Identify which cell holds the provided text, then report its (X, Y) central coordinate. 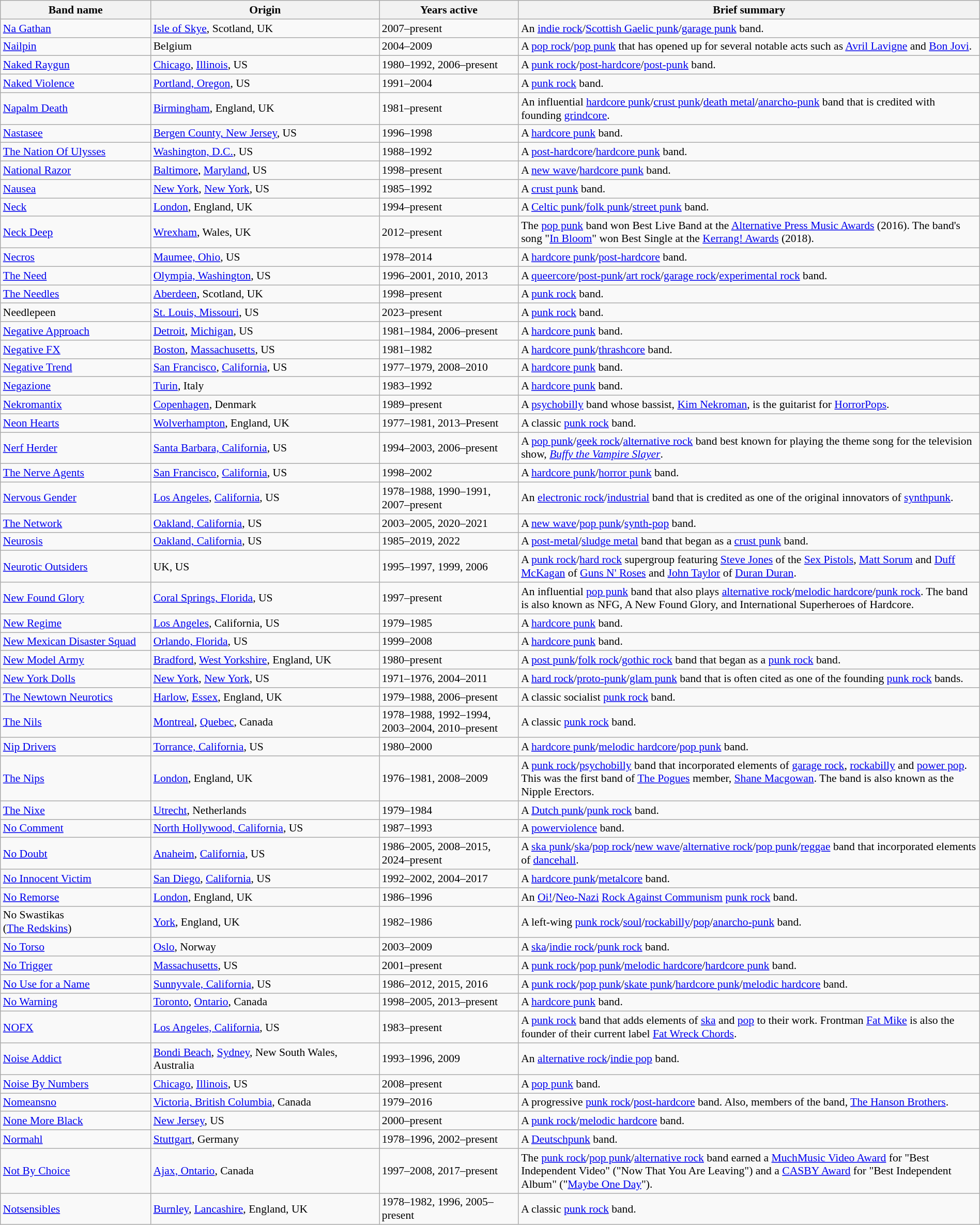
1979–1985 (449, 623)
Sunnyvale, California, US (265, 984)
A punk rock/melodic hardcore band. (749, 1121)
1971–1976, 2004–2011 (449, 678)
1983–present (449, 1027)
Aberdeen, Scotland, UK (265, 294)
Nekromantix (75, 405)
1976–1981, 2008–2009 (449, 779)
A post-hardcore/hardcore punk band. (749, 152)
North Hollywood, California, US (265, 828)
A hardcore punk/post-hardcore band. (749, 258)
2007–present (449, 28)
Naked Violence (75, 84)
The Newtown Neurotics (75, 697)
The Needles (75, 294)
Isle of Skye, Scotland, UK (265, 28)
A classic socialist punk rock band. (749, 697)
Years active (449, 10)
No Torso (75, 947)
1982–1986 (449, 921)
1999–2008 (449, 642)
1991–2004 (449, 84)
No Doubt (75, 853)
Notsensibles (75, 1209)
New York Dolls (75, 678)
2003–2009 (449, 947)
1987–1993 (449, 828)
1979–1984 (449, 810)
1977–1979, 2008–2010 (449, 368)
1985–1992 (449, 189)
A hardcore punk/horror punk band. (749, 473)
Needlepeen (75, 313)
A hardcore punk/thrashcore band. (749, 350)
An electronic rock/industrial band that is credited as one of the original innovators of synthpunk. (749, 498)
Anaheim, California, US (265, 853)
Massachusetts, US (265, 965)
Stuttgart, Germany (265, 1139)
A hardcore punk/metalcore band. (749, 879)
Negative Trend (75, 368)
A queercore/post-punk/art rock/garage rock/experimental rock band. (749, 276)
New Regime (75, 623)
Nip Drivers (75, 747)
New Jersey, US (265, 1121)
1998–2005, 2013–present (449, 1002)
Wolverhampton, England, UK (265, 423)
Neck Deep (75, 233)
Neurosis (75, 541)
Neon Hearts (75, 423)
No Innocent Victim (75, 879)
1985–2019, 2022 (449, 541)
Bradford, West Yorkshire, England, UK (265, 660)
Victoria, British Columbia, Canada (265, 1102)
A psychobilly band whose bassist, Kim Nekroman, is the guitarist for HorrorPops. (749, 405)
1981–1982 (449, 350)
New Model Army (75, 660)
The Nation Of Ulysses (75, 152)
New Found Glory (75, 598)
NOFX (75, 1027)
A left-wing punk rock/soul/rockabilly/pop/anarcho-punk band. (749, 921)
1994–present (449, 207)
An influential hardcore punk/crust punk/death metal/anarcho-punk band that is credited with founding grindcore. (749, 109)
Bergen County, New Jersey, US (265, 133)
A punk rock/post-hardcore/post-punk band. (749, 65)
The Need (75, 276)
A punk rock/pop punk/skate punk/hardcore punk/melodic hardcore band. (749, 984)
Nervous Gender (75, 498)
1980–1992, 2006–present (449, 65)
Santa Barbara, California, US (265, 448)
A post-metal/sludge metal band that began as a crust punk band. (749, 541)
Neurotic Outsiders (75, 567)
Belgium (265, 47)
1986–2005, 2008–2015, 2024–present (449, 853)
Neck (75, 207)
Portland, Oregon, US (265, 84)
National Razor (75, 171)
No Warning (75, 1002)
Nastasee (75, 133)
A punk rock band that adds elements of ska and pop to their work. Frontman Fat Mike is also the founder of their current label Fat Wreck Chords. (749, 1027)
Nomeansno (75, 1102)
Not By Choice (75, 1171)
Negative Approach (75, 331)
1993–1996, 2009 (449, 1059)
1978–1988, 1990–1991, 2007–present (449, 498)
The Nips (75, 779)
A pop punk band. (749, 1084)
Band name (75, 10)
1997–present (449, 598)
A Celtic punk/folk punk/street punk band. (749, 207)
Washington, D.C., US (265, 152)
Olympia, Washington, US (265, 276)
Origin (265, 10)
None More Black (75, 1121)
1996–2001, 2010, 2013 (449, 276)
The Nerve Agents (75, 473)
1981–present (449, 109)
York, England, UK (265, 921)
1983–1992 (449, 386)
1996–1998 (449, 133)
Necros (75, 258)
Negazione (75, 386)
Noise By Numbers (75, 1084)
A hard rock/proto-punk/glam punk band that is often cited as one of the founding punk rock bands. (749, 678)
No Trigger (75, 965)
Wrexham, Wales, UK (265, 233)
Harlow, Essex, England, UK (265, 697)
A progressive punk rock/post-hardcore band. Also, members of the band, The Hanson Brothers. (749, 1102)
Napalm Death (75, 109)
Boston, Massachusetts, US (265, 350)
Detroit, Michigan, US (265, 331)
Nerf Herder (75, 448)
Coral Springs, Florida, US (265, 598)
1986–1996 (449, 897)
A new wave/pop punk/synth-pop band. (749, 523)
Toronto, Ontario, Canada (265, 1002)
No Remorse (75, 897)
Nausea (75, 189)
Na Gathan (75, 28)
1986–2012, 2015, 2016 (449, 984)
1994–2003, 2006–present (449, 448)
2012–present (449, 233)
1977–1981, 2013–Present (449, 423)
A ska/indie rock/punk rock band. (749, 947)
1979–1988, 2006–present (449, 697)
UK, US (265, 567)
1979–2016 (449, 1102)
1978–2014 (449, 258)
1998–2002 (449, 473)
Utrecht, Netherlands (265, 810)
St. Louis, Missouri, US (265, 313)
A crust punk band. (749, 189)
No Comment (75, 828)
An Oi!/Neo-Nazi Rock Against Communism punk rock band. (749, 897)
A post punk/folk rock/gothic rock band that began as a punk rock band. (749, 660)
1978–1996, 2002–present (449, 1139)
2008–present (449, 1084)
A pop rock/pop punk that has opened up for several notable acts such as Avril Lavigne and Bon Jovi. (749, 47)
Ajax, Ontario, Canada (265, 1171)
Baltimore, Maryland, US (265, 171)
2023–present (449, 313)
No Swastikas(The Redskins) (75, 921)
Copenhagen, Denmark (265, 405)
A Dutch punk/punk rock band. (749, 810)
A punk rock/pop punk/melodic hardcore/hardcore punk band. (749, 965)
Burnley, Lancashire, England, UK (265, 1209)
Naked Raygun (75, 65)
Nailpin (75, 47)
2004–2009 (449, 47)
1978–1982, 1996, 2005–present (449, 1209)
An indie rock/Scottish Gaelic punk/garage punk band. (749, 28)
Turin, Italy (265, 386)
The Nils (75, 722)
1980–present (449, 660)
Maumee, Ohio, US (265, 258)
The Network (75, 523)
1988–1992 (449, 152)
1980–2000 (449, 747)
No Use for a Name (75, 984)
Normahl (75, 1139)
An alternative rock/indie pop band. (749, 1059)
New Mexican Disaster Squad (75, 642)
1981–1984, 2006–present (449, 331)
A powerviolence band. (749, 828)
A Deutschpunk band. (749, 1139)
San Diego, California, US (265, 879)
Noise Addict (75, 1059)
1978–1988, 1992–1994, 2003–2004, 2010–present (449, 722)
A hardcore punk/melodic hardcore/pop punk band. (749, 747)
Birmingham, England, UK (265, 109)
1989–present (449, 405)
Brief summary (749, 10)
Negative FX (75, 350)
A new wave/hardcore punk band. (749, 171)
Oslo, Norway (265, 947)
Montreal, Quebec, Canada (265, 722)
2003–2005, 2020–2021 (449, 523)
A pop punk/geek rock/alternative rock band best known for playing the theme song for the television show, Buffy the Vampire Slayer. (749, 448)
1997–2008, 2017–present (449, 1171)
Orlando, Florida, US (265, 642)
2000–present (449, 1121)
The Nixe (75, 810)
Torrance, California, US (265, 747)
1992–2002, 2004–2017 (449, 879)
2001–present (449, 965)
Bondi Beach, Sydney, New South Wales, Australia (265, 1059)
1995–1997, 1999, 2006 (449, 567)
A ska punk/ska/pop rock/new wave/alternative rock/pop punk/reggae band that incorporated elements of dancehall. (749, 853)
